Extract the [x, y] coordinate from the center of the cell holding the provided text.  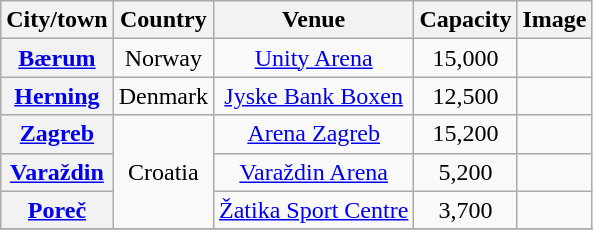
Image [554, 20]
3,700 [466, 210]
Jyske Bank Boxen [314, 96]
Country [163, 20]
Poreč [57, 210]
Bærum [57, 58]
Zagreb [57, 134]
Varaždin [57, 172]
Žatika Sport Centre [314, 210]
12,500 [466, 96]
15,000 [466, 58]
City/town [57, 20]
Unity Arena [314, 58]
15,200 [466, 134]
Varaždin Arena [314, 172]
Capacity [466, 20]
Arena Zagreb [314, 134]
Herning [57, 96]
5,200 [466, 172]
Norway [163, 58]
Denmark [163, 96]
Venue [314, 20]
Croatia [163, 172]
